Pinpoint the cell where the given text exists, returning its (X, Y) midpoint coordinate. 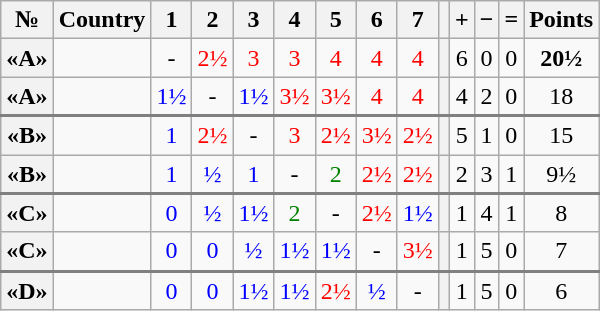
Points (562, 20)
9½ (562, 174)
8 (562, 212)
№ (27, 20)
15 (562, 136)
18 (562, 96)
20½ (562, 58)
− (486, 20)
Country (102, 20)
+ (462, 20)
«D» (27, 290)
= (512, 20)
